Return the (X, Y) coordinate for the center point of the cell that contains the specified text.  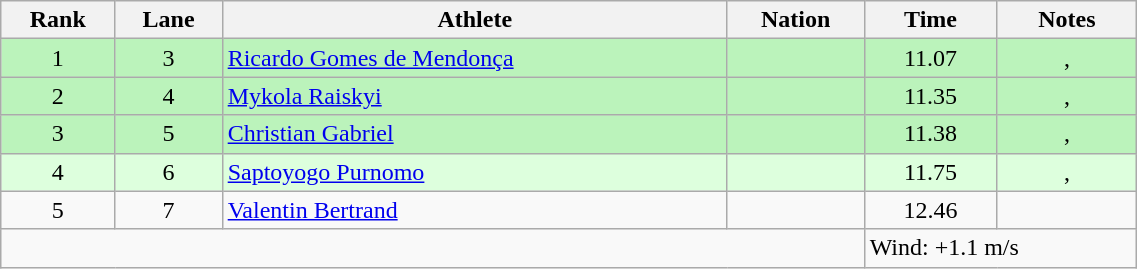
Saptoyogo Purnomo (474, 172)
Christian Gabriel (474, 134)
11.35 (930, 96)
11.38 (930, 134)
6 (168, 172)
Mykola Raiskyi (474, 96)
Notes (1067, 20)
Rank (58, 20)
11.07 (930, 58)
Lane (168, 20)
12.46 (930, 210)
Time (930, 20)
7 (168, 210)
Ricardo Gomes de Mendonça (474, 58)
1 (58, 58)
Valentin Bertrand (474, 210)
Nation (796, 20)
2 (58, 96)
Athlete (474, 20)
11.75 (930, 172)
Wind: +1.1 m/s (1000, 248)
